Search for the cell housing the specified text and yield its [x, y] center coordinate. 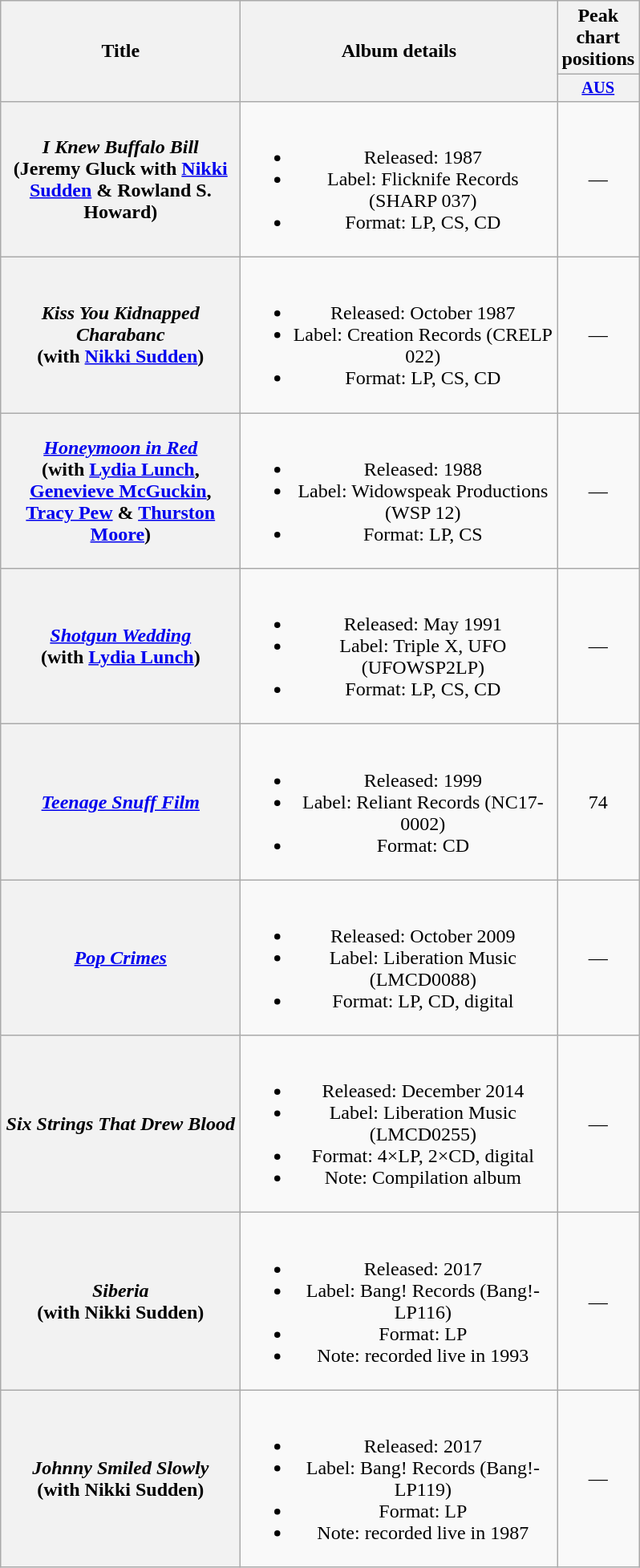
Released: 2017Label: Bang! Records (Bang!-LP116)Format: LPNote: recorded live in 1993 [399, 1301]
Pop Crimes [120, 958]
Released: 1988Label: Widowspeak Productions (WSP 12)Format: LP, CS [399, 491]
Peak chartpositions [598, 38]
Released: 2017Label: Bang! Records (Bang!-LP119)Format: LPNote: recorded live in 1987 [399, 1479]
AUS [598, 88]
Released: 1999Label: Reliant Records (NC17-0002)Format: CD [399, 802]
Released: May 1991Label: Triple X, UFO (UFOWSP2LP)Format: LP, CS, CD [399, 646]
I Knew Buffalo Bill (Jeremy Gluck with Nikki Sudden & Rowland S. Howard) [120, 179]
Teenage Snuff Film [120, 802]
Shotgun Wedding (with Lydia Lunch) [120, 646]
Album details [399, 51]
Title [120, 51]
Released: October 2009Label: Liberation Music (LMCD0088)Format: LP, CD, digital [399, 958]
Siberia (with Nikki Sudden) [120, 1301]
Johnny Smiled Slowly (with Nikki Sudden) [120, 1479]
74 [598, 802]
Honeymoon in Red (with Lydia Lunch, Genevieve McGuckin, Tracy Pew & Thurston Moore) [120, 491]
Released: October 1987Label: Creation Records (CRELP 022)Format: LP, CS, CD [399, 335]
Released: December 2014Label: Liberation Music (LMCD0255)Format: 4×LP, 2×CD, digitalNote: Compilation album [399, 1124]
Kiss You Kidnapped Charabanc (with Nikki Sudden) [120, 335]
Released: 1987Label: Flicknife Records (SHARP 037)Format: LP, CS, CD [399, 179]
Six Strings That Drew Blood [120, 1124]
